Return [x, y] of the center of cell containing provided text 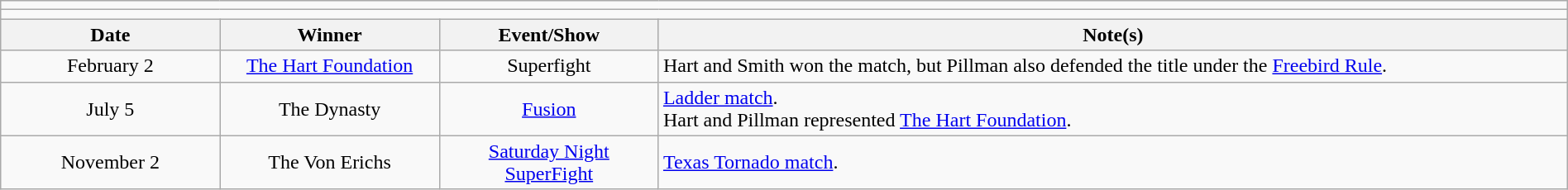
The Dynasty [329, 109]
February 2 [111, 66]
July 5 [111, 109]
Texas Tornado match. [1113, 162]
Date [111, 35]
Ladder match.Hart and Pillman represented The Hart Foundation. [1113, 109]
Superfight [549, 66]
Winner [329, 35]
Note(s) [1113, 35]
Saturday Night SuperFight [549, 162]
The Hart Foundation [329, 66]
Hart and Smith won the match, but Pillman also defended the title under the Freebird Rule. [1113, 66]
November 2 [111, 162]
Fusion [549, 109]
Event/Show [549, 35]
The Von Erichs [329, 162]
